Pinpoint the cell where the given text exists, returning its [x, y] midpoint coordinate. 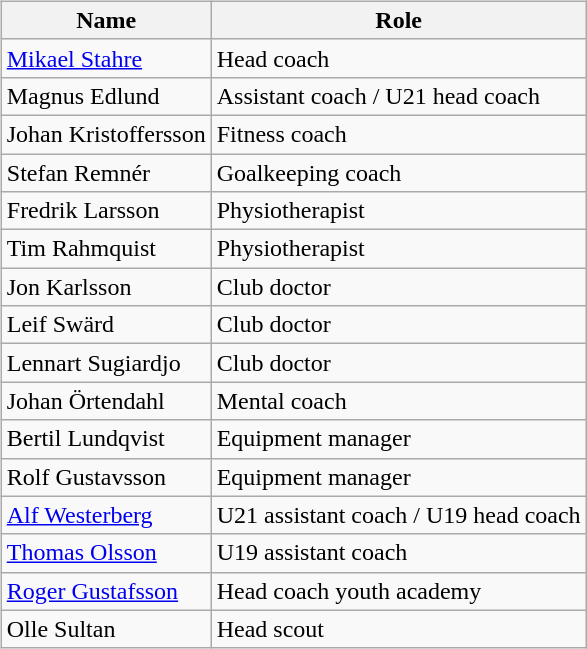
Stefan Remnér [106, 173]
Fredrik Larsson [106, 211]
Role [398, 20]
Johan Örtendahl [106, 401]
Head scout [398, 629]
Johan Kristoffersson [106, 134]
Tim Rahmquist [106, 249]
Thomas Olsson [106, 553]
Head coach youth academy [398, 591]
U19 assistant coach [398, 553]
Leif Swärd [106, 325]
Magnus Edlund [106, 96]
Rolf Gustavsson [106, 477]
Lennart Sugiardjo [106, 363]
Name [106, 20]
U21 assistant coach / U19 head coach [398, 515]
Assistant coach / U21 head coach [398, 96]
Mikael Stahre [106, 58]
Alf Westerberg [106, 515]
Roger Gustafsson [106, 591]
Bertil Lundqvist [106, 439]
Mental coach [398, 401]
Olle Sultan [106, 629]
Fitness coach [398, 134]
Head coach [398, 58]
Goalkeeping coach [398, 173]
Jon Karlsson [106, 287]
